Scan for the cell matching the given text and deliver its [x, y] coordinate at center. 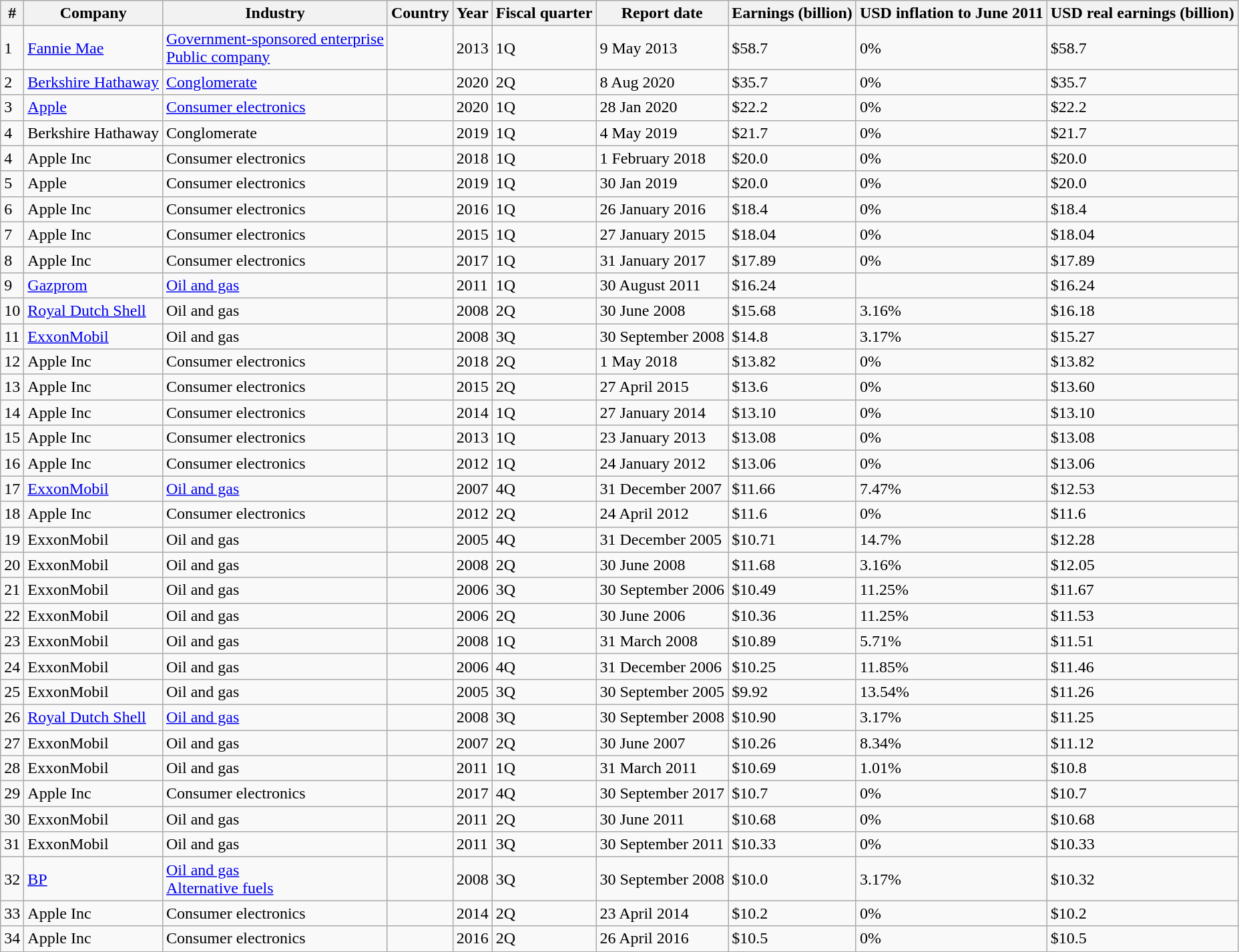
$12.05 [1142, 565]
Industry [275, 13]
21 [12, 590]
30 August 2011 [662, 285]
$11.68 [792, 565]
27 April 2015 [662, 387]
$10.69 [792, 768]
$14.8 [792, 336]
$11.46 [1142, 666]
26 January 2016 [662, 209]
30 June 2007 [662, 743]
30 September 2006 [662, 590]
$12.53 [1142, 489]
5 [12, 184]
10 [12, 310]
27 January 2015 [662, 234]
27 January 2014 [662, 413]
4 May 2019 [662, 133]
24 April 2012 [662, 514]
$16.18 [1142, 310]
$9.92 [792, 692]
$15.68 [792, 310]
14 [12, 413]
Earnings (billion) [792, 13]
19 [12, 539]
11 [12, 336]
8.34% [951, 743]
3 [12, 107]
BP [93, 879]
$10.36 [792, 616]
17 [12, 489]
30 September 2005 [662, 692]
9 May 2013 [662, 48]
$10.49 [792, 590]
30 [12, 819]
5.71% [951, 641]
Fiscal quarter [544, 13]
USD real earnings (billion) [1142, 13]
$10.0 [792, 879]
$10.8 [1142, 768]
Government-sponsored enterprisePublic company [275, 48]
30 June 2011 [662, 819]
1 May 2018 [662, 362]
$10.89 [792, 641]
8 [12, 260]
12 [12, 362]
9 [12, 285]
USD inflation to June 2011 [951, 13]
33 [12, 913]
30 Jan 2019 [662, 184]
31 January 2017 [662, 260]
16 [12, 463]
$11.12 [1142, 743]
30 September 2011 [662, 845]
13.54% [951, 692]
Report date [662, 13]
$10.32 [1142, 879]
31 December 2006 [662, 666]
22 [12, 616]
Oil and gasAlternative fuels [275, 879]
1.01% [951, 768]
$13.6 [792, 387]
30 September 2017 [662, 794]
$11.53 [1142, 616]
24 [12, 666]
2 [12, 82]
1 [12, 48]
Fannie Mae [93, 48]
23 January 2013 [662, 438]
31 March 2008 [662, 641]
Company [93, 13]
29 [12, 794]
$15.27 [1142, 336]
$11.51 [1142, 641]
26 April 2016 [662, 939]
31 December 2005 [662, 539]
$10.26 [792, 743]
1 February 2018 [662, 158]
13 [12, 387]
$10.25 [792, 666]
$11.67 [1142, 590]
14.7% [951, 539]
7.47% [951, 489]
23 [12, 641]
26 [12, 717]
27 [12, 743]
$11.66 [792, 489]
25 [12, 692]
Year [473, 13]
Country [420, 13]
23 April 2014 [662, 913]
$11.25 [1142, 717]
20 [12, 565]
30 June 2006 [662, 616]
$10.71 [792, 539]
Gazprom [93, 285]
$11.26 [1142, 692]
28 Jan 2020 [662, 107]
$12.28 [1142, 539]
15 [12, 438]
7 [12, 234]
11.85% [951, 666]
32 [12, 879]
31 March 2011 [662, 768]
6 [12, 209]
34 [12, 939]
$10.90 [792, 717]
# [12, 13]
24 January 2012 [662, 463]
18 [12, 514]
$13.60 [1142, 387]
31 [12, 845]
28 [12, 768]
8 Aug 2020 [662, 82]
31 December 2007 [662, 489]
